Detect which cell encompasses the target text, then output its (X, Y) center coordinate. 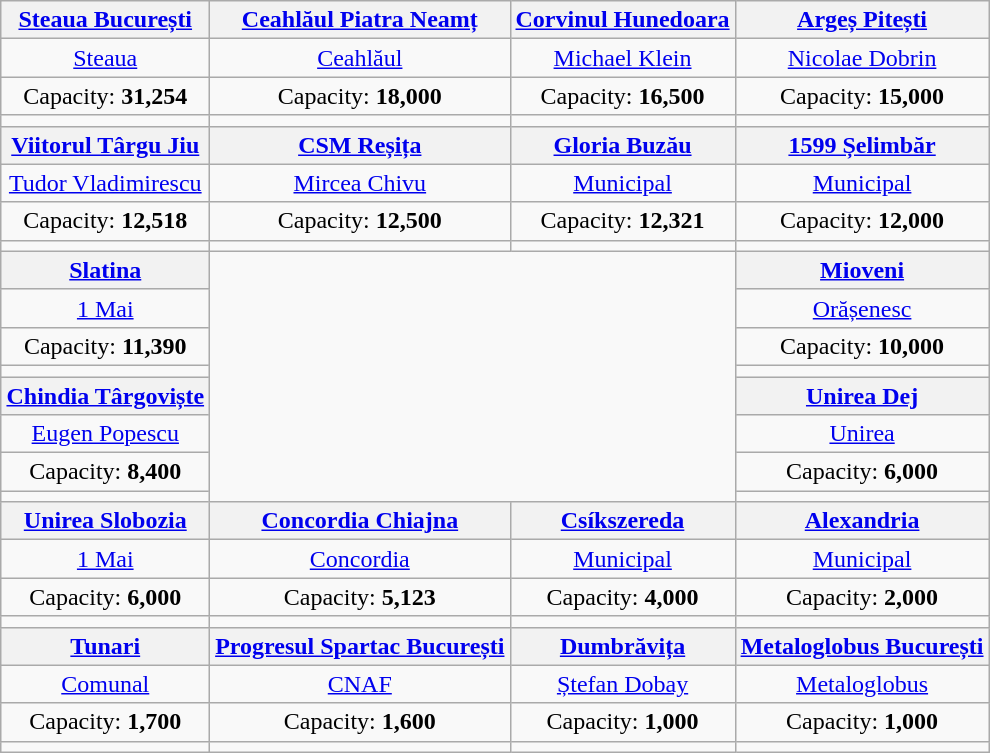
Metaloglobus (862, 684)
Ștefan Dobay (622, 684)
Tunari (106, 646)
Dumbrăvița (622, 646)
Capacity: 1,700 (106, 722)
Mircea Chivu (360, 183)
Capacity: 8,400 (106, 472)
Capacity: 11,390 (106, 346)
Capacity: 12,500 (360, 221)
Capacity: 1,600 (360, 722)
Capacity: 31,254 (106, 96)
Orășenesc (862, 308)
Capacity: 10,000 (862, 346)
Mioveni (862, 270)
Chindia Târgoviște (106, 395)
Tudor Vladimirescu (106, 183)
Unirea Slobozia (106, 521)
Corvinul Hunedoara (622, 20)
Michael Klein (622, 58)
Capacity: 12,000 (862, 221)
Ceahlăul (360, 58)
Unirea (862, 434)
Progresul Spartac București (360, 646)
Capacity: 12,321 (622, 221)
Nicolae Dobrin (862, 58)
Concordia (360, 559)
Capacity: 12,518 (106, 221)
Capacity: 5,123 (360, 597)
Ceahlăul Piatra Neamț (360, 20)
Eugen Popescu (106, 434)
Slatina (106, 270)
Metaloglobus București (862, 646)
Capacity: 16,500 (622, 96)
Capacity: 18,000 (360, 96)
Capacity: 4,000 (622, 597)
CSM Reșița (360, 145)
CNAF (360, 684)
Gloria Buzău (622, 145)
Capacity: 2,000 (862, 597)
Argeș Pitești (862, 20)
Steaua București (106, 20)
Steaua (106, 58)
Capacity: 15,000 (862, 96)
Concordia Chiajna (360, 521)
Csíkszereda (622, 521)
Alexandria (862, 521)
Comunal (106, 684)
1599 Șelimbăr (862, 145)
Unirea Dej (862, 395)
Viitorul Târgu Jiu (106, 145)
